Scan for the cell matching the given text and deliver its (X, Y) coordinate at center. 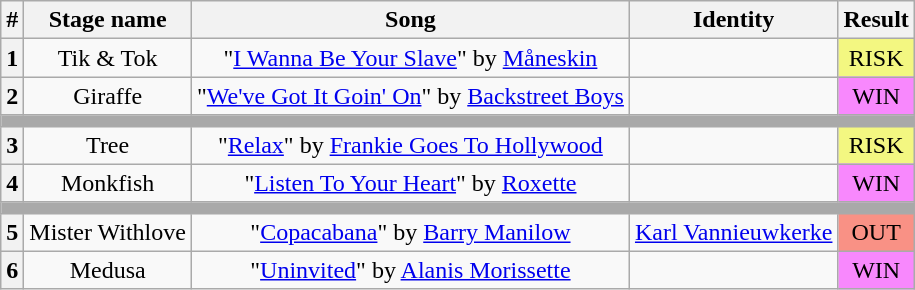
Result (876, 20)
Tree (108, 145)
OUT (876, 232)
Stage name (108, 20)
1 (12, 58)
"Listen To Your Heart" by Roxette (410, 183)
# (12, 20)
"Uninvited" by Alanis Morissette (410, 270)
2 (12, 96)
3 (12, 145)
Karl Vannieuwkerke (734, 232)
6 (12, 270)
Identity (734, 20)
Monkfish (108, 183)
4 (12, 183)
Giraffe (108, 96)
Song (410, 20)
5 (12, 232)
Mister Withlove (108, 232)
"Copacabana" by Barry Manilow (410, 232)
"Relax" by Frankie Goes To Hollywood (410, 145)
Tik & Tok (108, 58)
"I Wanna Be Your Slave" by Måneskin (410, 58)
"We've Got It Goin' On" by Backstreet Boys (410, 96)
Medusa (108, 270)
